Search for the cell housing the specified text and yield its [x, y] center coordinate. 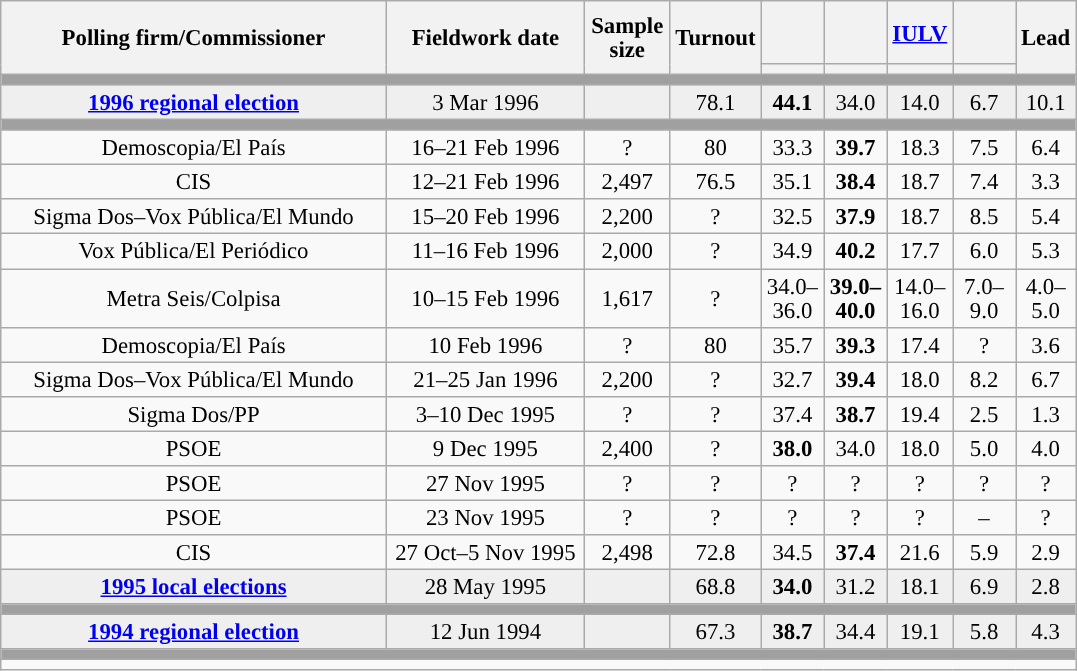
27 Nov 1995 [485, 484]
2.9 [1046, 552]
4.3 [1046, 632]
5.8 [984, 632]
12–21 Feb 1996 [485, 182]
Lead [1046, 38]
31.2 [856, 586]
10.1 [1046, 102]
2.5 [984, 414]
8.5 [984, 218]
17.4 [920, 344]
Polling firm/Commissioner [194, 38]
1995 local elections [194, 586]
4.0–5.0 [1046, 298]
21.6 [920, 552]
7.0–9.0 [984, 298]
67.3 [716, 632]
35.1 [792, 182]
35.7 [792, 344]
1994 regional election [194, 632]
1996 regional election [194, 102]
12 Jun 1994 [485, 632]
44.1 [792, 102]
34.9 [792, 252]
38.0 [792, 448]
Fieldwork date [485, 38]
– [984, 518]
27 Oct–5 Nov 1995 [485, 552]
6.4 [1046, 148]
39.0–40.0 [856, 298]
3–10 Dec 1995 [485, 414]
19.4 [920, 414]
68.8 [716, 586]
32.7 [792, 380]
5.0 [984, 448]
28 May 1995 [485, 586]
19.1 [920, 632]
38.4 [856, 182]
17.7 [920, 252]
16–21 Feb 1996 [485, 148]
18.1 [920, 586]
5.9 [984, 552]
14.0 [920, 102]
10–15 Feb 1996 [485, 298]
1.3 [1046, 414]
78.1 [716, 102]
37.9 [856, 218]
23 Nov 1995 [485, 518]
34.4 [856, 632]
2,498 [627, 552]
6.0 [984, 252]
2,000 [627, 252]
7.4 [984, 182]
14.0–16.0 [920, 298]
15–20 Feb 1996 [485, 218]
34.5 [792, 552]
Sigma Dos/PP [194, 414]
5.4 [1046, 218]
2,400 [627, 448]
4.0 [1046, 448]
72.8 [716, 552]
8.2 [984, 380]
11–16 Feb 1996 [485, 252]
39.3 [856, 344]
3.6 [1046, 344]
Turnout [716, 38]
IULV [920, 32]
3 Mar 1996 [485, 102]
7.5 [984, 148]
2,497 [627, 182]
3.3 [1046, 182]
6.9 [984, 586]
18.3 [920, 148]
40.2 [856, 252]
32.5 [792, 218]
21–25 Jan 1996 [485, 380]
Vox Pública/El Periódico [194, 252]
9 Dec 1995 [485, 448]
10 Feb 1996 [485, 344]
39.4 [856, 380]
Metra Seis/Colpisa [194, 298]
2.8 [1046, 586]
5.3 [1046, 252]
34.0–36.0 [792, 298]
39.7 [856, 148]
1,617 [627, 298]
76.5 [716, 182]
33.3 [792, 148]
Sample size [627, 38]
